Find where the given text appears and provide that cell's center as [x, y] coordinate. 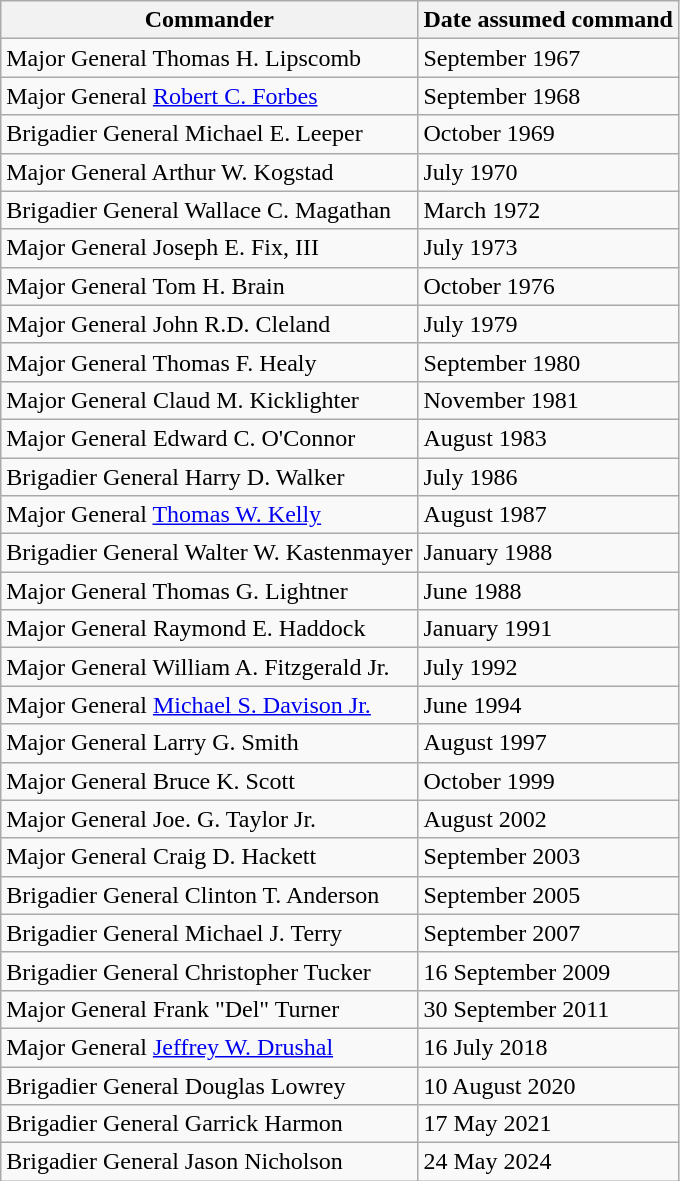
July 1992 [548, 667]
Major General Raymond E. Haddock [210, 629]
Major General Craig D. Hackett [210, 857]
17 May 2021 [548, 1124]
January 1991 [548, 629]
Brigadier General Michael J. Terry [210, 933]
Major General Frank "Del" Turner [210, 1009]
16 July 2018 [548, 1047]
Major General Joseph E. Fix, III [210, 248]
June 1988 [548, 591]
July 1979 [548, 324]
Major General Thomas W. Kelly [210, 515]
September 1968 [548, 96]
July 1970 [548, 172]
Brigadier General Clinton T. Anderson [210, 895]
August 1997 [548, 743]
Major General Thomas G. Lightner [210, 591]
Date assumed command [548, 20]
Major General Thomas F. Healy [210, 362]
16 September 2009 [548, 971]
September 1967 [548, 58]
November 1981 [548, 400]
Major General Joe. G. Taylor Jr. [210, 819]
October 1976 [548, 286]
Major General John R.D. Cleland [210, 324]
Brigadier General Douglas Lowrey [210, 1085]
Brigadier General Garrick Harmon [210, 1124]
Brigadier General Walter W. Kastenmayer [210, 553]
September 2003 [548, 857]
Major General Bruce K. Scott [210, 781]
Major General Robert C. Forbes [210, 96]
10 August 2020 [548, 1085]
Brigadier General Harry D. Walker [210, 477]
September 2007 [548, 933]
January 1988 [548, 553]
Commander [210, 20]
Major General Jeffrey W. Drushal [210, 1047]
Brigadier General Christopher Tucker [210, 971]
October 1999 [548, 781]
Major General Claud M. Kicklighter [210, 400]
Major General Edward C. O'Connor [210, 438]
July 1986 [548, 477]
July 1973 [548, 248]
Brigadier General Jason Nicholson [210, 1162]
June 1994 [548, 705]
Brigadier General Michael E. Leeper [210, 134]
August 1983 [548, 438]
August 2002 [548, 819]
August 1987 [548, 515]
Brigadier General Wallace C. Magathan [210, 210]
October 1969 [548, 134]
Major General Tom H. Brain [210, 286]
September 2005 [548, 895]
Major General Larry G. Smith [210, 743]
Major General William A. Fitzgerald Jr. [210, 667]
Major General Arthur W. Kogstad [210, 172]
24 May 2024 [548, 1162]
September 1980 [548, 362]
30 September 2011 [548, 1009]
March 1972 [548, 210]
Major General Michael S. Davison Jr. [210, 705]
Major General Thomas H. Lipscomb [210, 58]
